Locate the cell with the specified text and output its (X, Y) center coordinate. 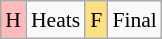
Final (134, 20)
F (96, 20)
H (13, 20)
Heats (56, 20)
